Return the [x, y] coordinate for the center point of the cell that contains the specified text.  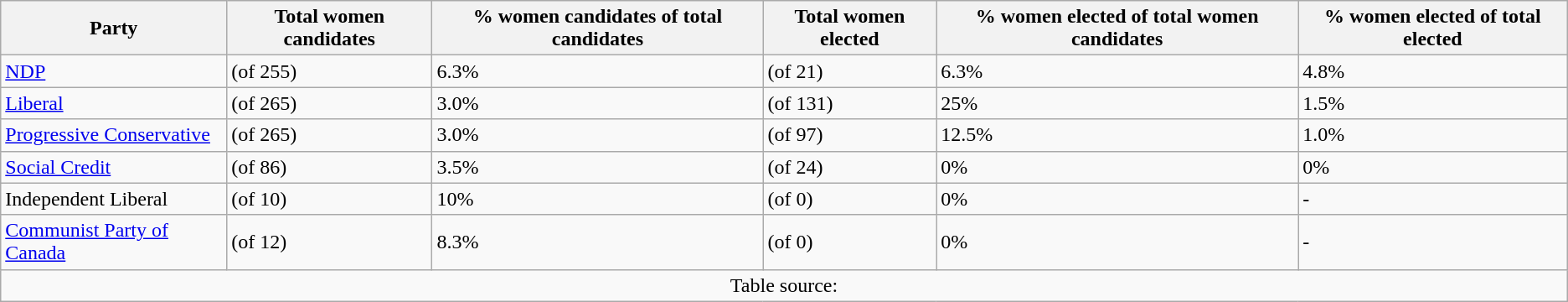
Party [114, 29]
% women elected of total elected [1433, 29]
3.5% [598, 167]
1.0% [1433, 135]
% women candidates of total candidates [598, 29]
Communist Party of Canada [114, 242]
1.5% [1433, 103]
Liberal [114, 103]
Social Credit [114, 167]
12.5% [1117, 135]
10% [598, 199]
NDP [114, 71]
(of 255) [330, 71]
(of 21) [849, 71]
(of 97) [849, 135]
(of 86) [330, 167]
(of 10) [330, 199]
Table source: [784, 285]
(of 131) [849, 103]
(of 12) [330, 242]
% women elected of total women candidates [1117, 29]
4.8% [1433, 71]
(of 24) [849, 167]
Total women candidates [330, 29]
Independent Liberal [114, 199]
8.3% [598, 242]
Total women elected [849, 29]
25% [1117, 103]
Progressive Conservative [114, 135]
